From the cell containing the given text, extract its center point as (x, y) coordinate. 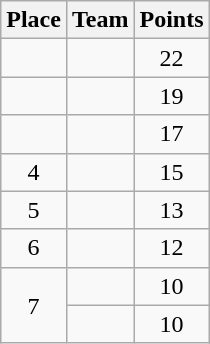
4 (34, 172)
Points (172, 20)
12 (172, 248)
7 (34, 305)
Place (34, 20)
15 (172, 172)
17 (172, 134)
6 (34, 248)
Team (100, 20)
22 (172, 58)
5 (34, 210)
19 (172, 96)
13 (172, 210)
